Capture the cell that displays the provided text and extract its (x, y) central coordinate. 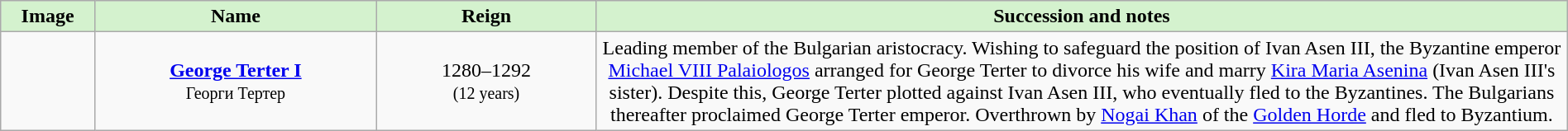
Reign (486, 16)
1280–1292(12 years) (486, 81)
Name (235, 16)
George Terter IГеорги Тертер (235, 81)
Succession and notes (1082, 16)
Image (48, 16)
